Extract the [x, y] coordinate from the center of the cell holding the provided text.  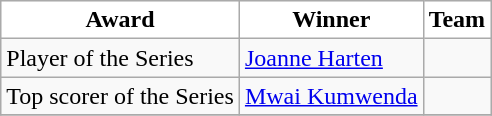
Mwai Kumwenda [331, 96]
Winner [331, 20]
Award [120, 20]
Joanne Harten [331, 58]
Top scorer of the Series [120, 96]
Team [457, 20]
Player of the Series [120, 58]
